Determine the [X, Y] coordinate at the center of the cell enclosing the given text.  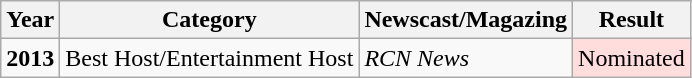
Nominated [632, 58]
Year [30, 20]
RCN News [466, 58]
Best Host/Entertainment Host [210, 58]
Newscast/Magazing [466, 20]
2013 [30, 58]
Result [632, 20]
Category [210, 20]
